Detect which cell encompasses the target text, then output its (X, Y) center coordinate. 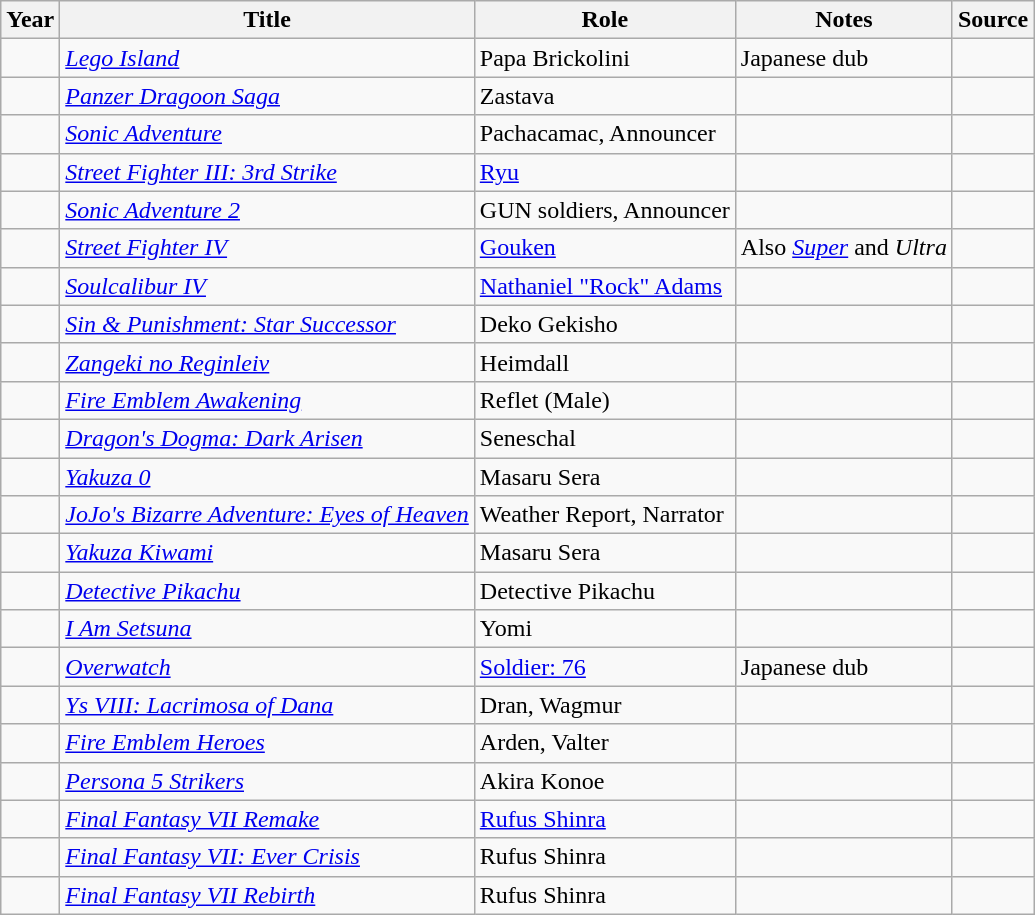
Zastava (604, 96)
Yakuza 0 (268, 477)
Also Super and Ultra (844, 248)
Deko Gekisho (604, 324)
Fire Emblem Awakening (268, 400)
Sonic Adventure 2 (268, 210)
Yakuza Kiwami (268, 553)
Reflet (Male) (604, 400)
Ryu (604, 172)
Arden, Valter (604, 743)
Papa Brickolini (604, 58)
Ys VIII: Lacrimosa of Dana (268, 705)
Dragon's Dogma: Dark Arisen (268, 438)
Final Fantasy VII: Ever Crisis (268, 857)
Sonic Adventure (268, 134)
Source (992, 20)
Persona 5 Strikers (268, 781)
Role (604, 20)
Gouken (604, 248)
Year (30, 20)
Fire Emblem Heroes (268, 743)
Street Fighter IV (268, 248)
JoJo's Bizarre Adventure: Eyes of Heaven (268, 515)
Seneschal (604, 438)
Panzer Dragoon Saga (268, 96)
Street Fighter III: 3rd Strike (268, 172)
Weather Report, Narrator (604, 515)
Title (268, 20)
Heimdall (604, 362)
Nathaniel "Rock" Adams (604, 286)
Soulcalibur IV (268, 286)
Lego Island (268, 58)
Pachacamac, Announcer (604, 134)
Final Fantasy VII Remake (268, 819)
GUN soldiers, Announcer (604, 210)
Akira Konoe (604, 781)
Notes (844, 20)
Overwatch (268, 667)
Yomi (604, 629)
Zangeki no Reginleiv (268, 362)
Soldier: 76 (604, 667)
Dran, Wagmur (604, 705)
Sin & Punishment: Star Successor (268, 324)
Final Fantasy VII Rebirth (268, 895)
I Am Setsuna (268, 629)
